Find where the given text appears and provide that cell's center as [x, y] coordinate. 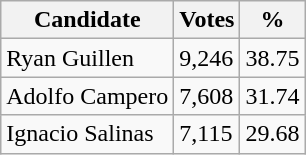
7,608 [207, 96]
% [272, 20]
Ignacio Salinas [88, 134]
38.75 [272, 58]
Votes [207, 20]
Adolfo Campero [88, 96]
Ryan Guillen [88, 58]
9,246 [207, 58]
31.74 [272, 96]
Candidate [88, 20]
7,115 [207, 134]
29.68 [272, 134]
